Pinpoint the cell where the given text exists, returning its (X, Y) midpoint coordinate. 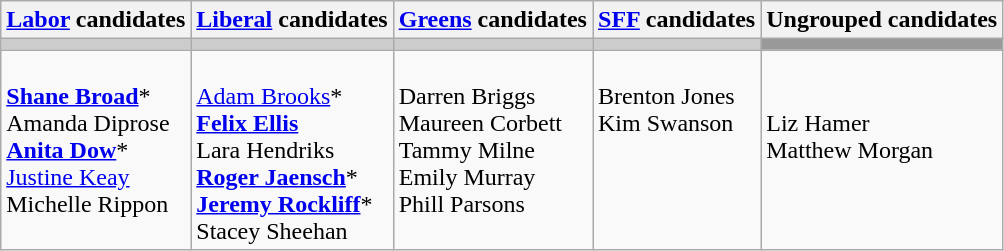
Ungrouped candidates (882, 20)
Brenton Jones Kim Swanson (676, 150)
Liz Hamer Matthew Morgan (882, 150)
Shane Broad* Amanda Diprose Anita Dow* Justine Keay Michelle Rippon (96, 150)
Adam Brooks* Felix Ellis Lara Hendriks Roger Jaensch* Jeremy Rockliff* Stacey Sheehan (292, 150)
SFF candidates (676, 20)
Liberal candidates (292, 20)
Darren Briggs Maureen Corbett Tammy Milne Emily Murray Phill Parsons (492, 150)
Labor candidates (96, 20)
Greens candidates (492, 20)
